Locate the cell with the specified text and output its [X, Y] center coordinate. 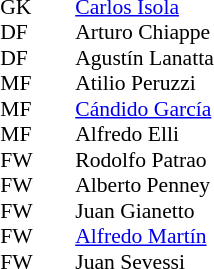
Alberto Penney [144, 185]
Arturo Chiappe [144, 33]
Alfredo Elli [144, 135]
Atilio Peruzzi [144, 83]
Agustín Lanatta [144, 58]
Rodolfo Patrao [144, 160]
Alfredo Martín [144, 237]
Cándido García [144, 109]
Juan Gianetto [144, 211]
